Output the (x, y) coordinate of the center of the cell containing the given text.  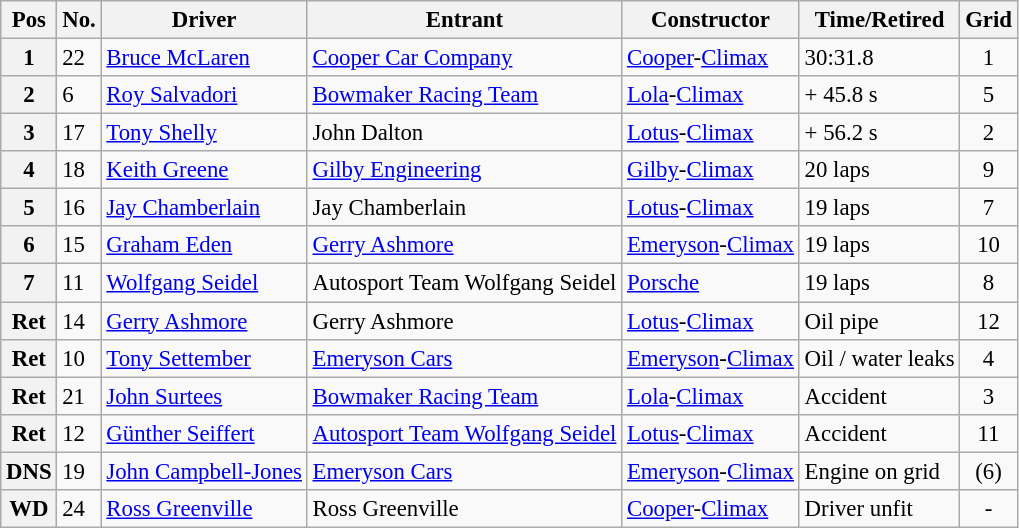
17 (79, 133)
Tony Settember (204, 358)
22 (79, 58)
John Dalton (464, 133)
20 laps (880, 170)
+ 45.8 s (880, 95)
John Surtees (204, 396)
Oil pipe (880, 321)
Graham Eden (204, 245)
- (988, 509)
Grid (988, 20)
WD (29, 509)
John Campbell-Jones (204, 471)
8 (988, 283)
Bruce McLaren (204, 58)
Porsche (711, 283)
Oil / water leaks (880, 358)
Constructor (711, 20)
Time/Retired (880, 20)
Günther Seiffert (204, 433)
16 (79, 208)
30:31.8 (880, 58)
19 (79, 471)
21 (79, 396)
18 (79, 170)
Engine on grid (880, 471)
No. (79, 20)
14 (79, 321)
Entrant (464, 20)
Cooper Car Company (464, 58)
24 (79, 509)
(6) (988, 471)
Roy Salvadori (204, 95)
Wolfgang Seidel (204, 283)
Driver unfit (880, 509)
+ 56.2 s (880, 133)
Pos (29, 20)
Gilby-Climax (711, 170)
Tony Shelly (204, 133)
15 (79, 245)
9 (988, 170)
Driver (204, 20)
Gilby Engineering (464, 170)
Keith Greene (204, 170)
DNS (29, 471)
